Provide the [X, Y] coordinate of the cell's center where the given text is located.  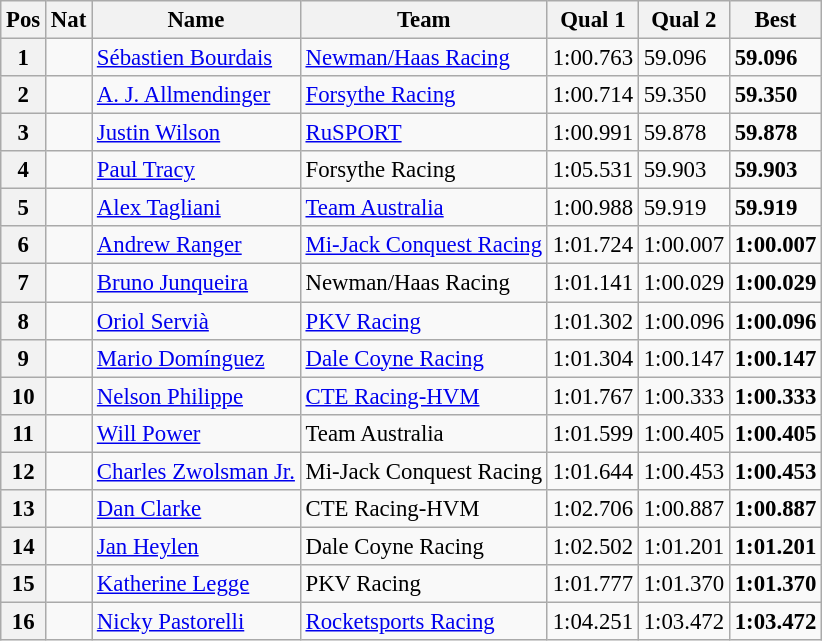
Qual 2 [684, 20]
1:00.763 [592, 58]
1:01.599 [592, 433]
Charles Zwolsman Jr. [196, 471]
Mario Domínguez [196, 358]
Team [424, 20]
1:00.988 [592, 208]
Jan Heylen [196, 546]
15 [24, 584]
1:01.767 [592, 396]
Pos [24, 20]
3 [24, 133]
7 [24, 283]
Sébastien Bourdais [196, 58]
14 [24, 546]
Andrew Ranger [196, 245]
Bruno Junqueira [196, 283]
9 [24, 358]
1:02.706 [592, 509]
Alex Tagliani [196, 208]
Best [775, 20]
1:01.304 [592, 358]
4 [24, 170]
1:01.141 [592, 283]
Will Power [196, 433]
Name [196, 20]
1:05.531 [592, 170]
A. J. Allmendinger [196, 95]
Nicky Pastorelli [196, 621]
12 [24, 471]
Paul Tracy [196, 170]
1:04.251 [592, 621]
5 [24, 208]
16 [24, 621]
Nelson Philippe [196, 396]
RuSPORT [424, 133]
11 [24, 433]
Qual 1 [592, 20]
Dan Clarke [196, 509]
Justin Wilson [196, 133]
13 [24, 509]
1:01.302 [592, 321]
Rocketsports Racing [424, 621]
Nat [69, 20]
1:01.777 [592, 584]
1:01.724 [592, 245]
1:00.714 [592, 95]
8 [24, 321]
1:01.644 [592, 471]
2 [24, 95]
1:02.502 [592, 546]
1:00.991 [592, 133]
Katherine Legge [196, 584]
Oriol Servià [196, 321]
6 [24, 245]
10 [24, 396]
1 [24, 58]
